Provide the [X, Y] coordinate of the cell's center where the given text is located.  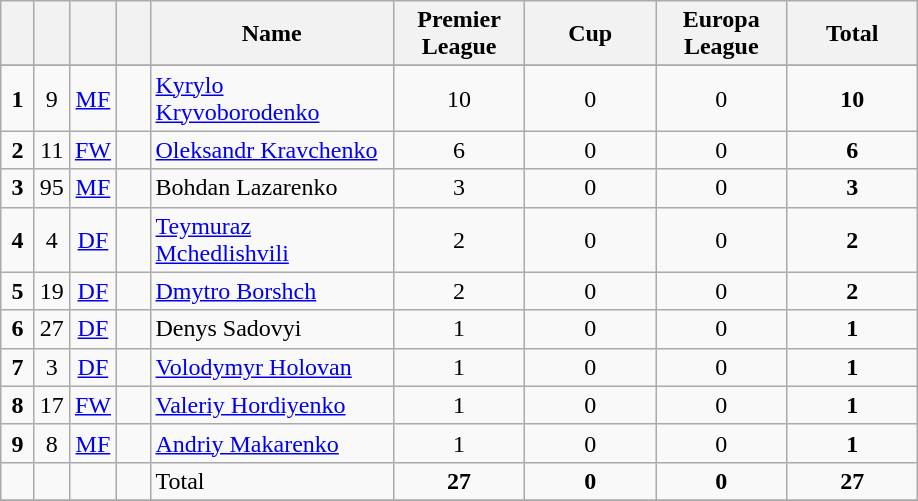
Cup [590, 34]
Dmytro Borshch [272, 291]
Premier League [460, 34]
11 [52, 150]
7 [18, 367]
5 [18, 291]
95 [52, 188]
Denys Sadovyi [272, 329]
17 [52, 405]
Andriy Makarenko [272, 443]
Name [272, 34]
19 [52, 291]
Oleksandr Kravchenko [272, 150]
Valeriy Hordiyenko [272, 405]
Europa League [722, 34]
Kyrylo Kryvoborodenko [272, 98]
Volodymyr Holovan [272, 367]
Teymuraz Mchedlishvili [272, 240]
Bohdan Lazarenko [272, 188]
